Return [x, y] of the center of cell containing provided text 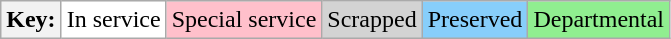
Departmental [599, 20]
Preserved [475, 20]
In service [114, 20]
Special service [244, 20]
Key: [31, 20]
Scrapped [372, 20]
